From the cell containing the given text, extract its center point as [X, Y] coordinate. 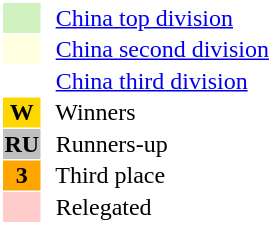
China second division [156, 49]
China third division [156, 81]
Runners-up [156, 144]
Relegated [156, 207]
W [22, 113]
RU [22, 144]
Winners [156, 113]
Third place [156, 175]
3 [22, 175]
China top division [156, 18]
